Scan for the cell matching the given text and deliver its [X, Y] coordinate at center. 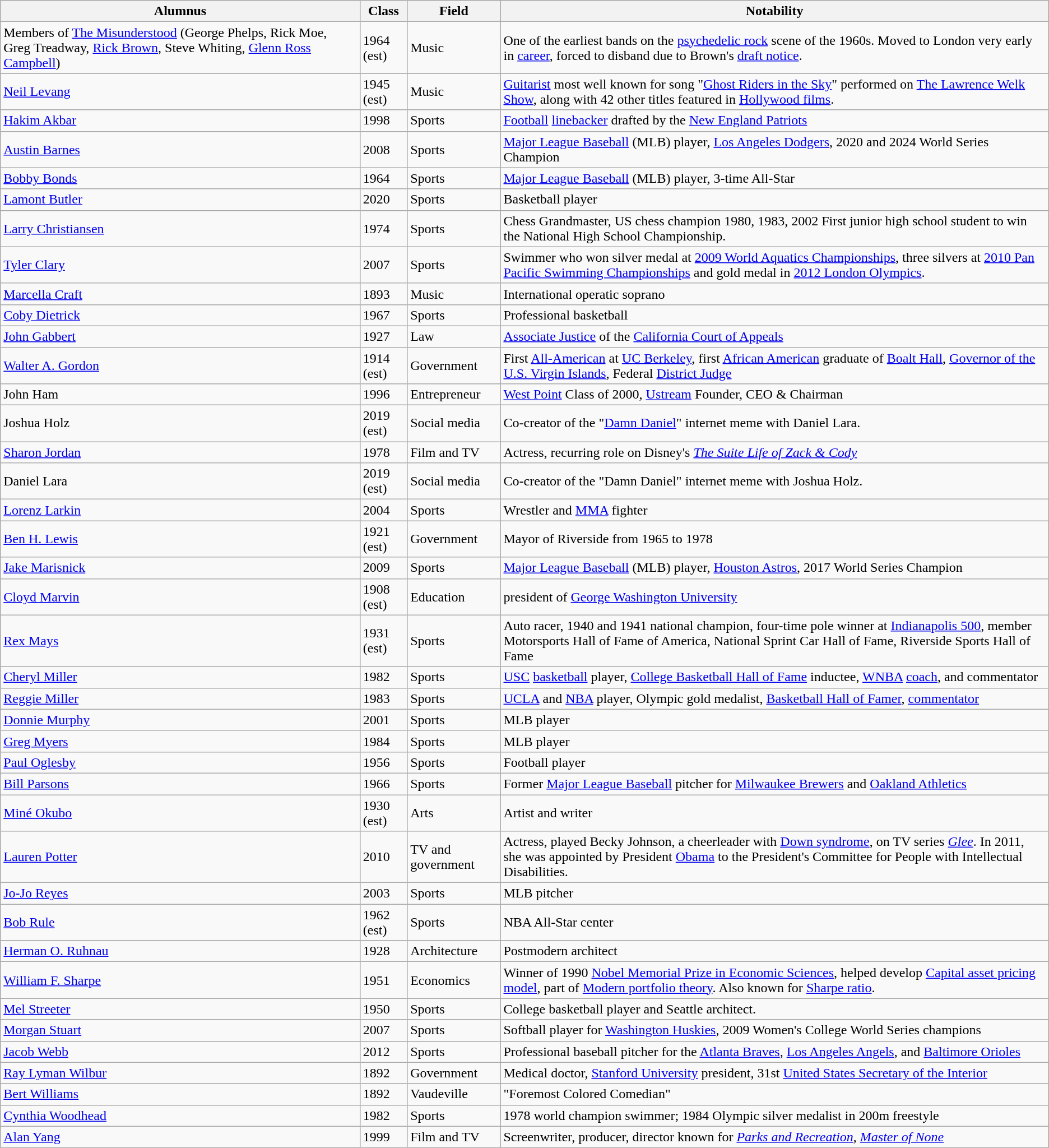
2003 [383, 894]
Softball player for Washington Huskies, 2009 Women's College World Series champions [774, 1030]
1921 (est) [383, 539]
Class [383, 11]
NBA All-Star center [774, 923]
Cheryl Miller [180, 677]
Neil Levang [180, 92]
1914 (est) [383, 365]
Members of The Misunderstood (George Phelps, Rick Moe, Greg Treadway, Rick Brown, Steve Whiting, Glenn Ross Campbell) [180, 48]
Lauren Potter [180, 857]
Hakim Akbar [180, 121]
1984 [383, 741]
2012 [383, 1052]
Vaudeville [454, 1094]
"Foremost Colored Comedian" [774, 1094]
TV and government [454, 857]
Artist and writer [774, 813]
1978 world champion swimmer; 1984 Olympic silver medalist in 200m freestyle [774, 1115]
Cynthia Woodhead [180, 1115]
Donnie Murphy [180, 720]
1951 [383, 980]
Arts [454, 813]
Major League Baseball (MLB) player, 3-time All-Star [774, 178]
1950 [383, 1009]
Major League Baseball (MLB) player, Los Angeles Dodgers, 2020 and 2024 World Series Champion [774, 149]
1908 (est) [383, 596]
Screenwriter, producer, director known for Parks and Recreation, Master of None [774, 1137]
Former Major League Baseball pitcher for Milwaukee Brewers and Oakland Athletics [774, 784]
Marcella Craft [180, 294]
Law [454, 336]
Football linebacker drafted by the New England Patriots [774, 121]
Entrepreneur [454, 395]
1956 [383, 762]
Education [454, 596]
1978 [383, 452]
Notability [774, 11]
Medical doctor, Stanford University president, 31st United States Secretary of the Interior [774, 1073]
William F. Sharpe [180, 980]
Postmodern architect [774, 951]
Professional basketball [774, 315]
First All-American at UC Berkeley, first African American graduate of Boalt Hall, Governor of the U.S. Virgin Islands, Federal District Judge [774, 365]
2001 [383, 720]
1964 [383, 178]
Jacob Webb [180, 1052]
Wrestler and MMA fighter [774, 510]
Cloyd Marvin [180, 596]
Economics [454, 980]
Tyler Clary [180, 265]
Field [454, 11]
Major League Baseball (MLB) player, Houston Astros, 2017 World Series Champion [774, 568]
1999 [383, 1137]
Reggie Miller [180, 698]
Alumnus [180, 11]
UCLA and NBA player, Olympic gold medalist, Basketball Hall of Famer, commentator [774, 698]
Miné Okubo [180, 813]
Bob Rule [180, 923]
Jake Marisnick [180, 568]
2010 [383, 857]
John Gabbert [180, 336]
1967 [383, 315]
Larry Christiansen [180, 229]
Co-creator of the "Damn Daniel" internet meme with Daniel Lara. [774, 424]
president of George Washington University [774, 596]
Alan Yang [180, 1137]
1998 [383, 121]
Ben H. Lewis [180, 539]
Football player [774, 762]
2004 [383, 510]
1966 [383, 784]
Walter A. Gordon [180, 365]
Mel Streeter [180, 1009]
Sharon Jordan [180, 452]
1893 [383, 294]
Professional baseball pitcher for the Atlanta Braves, Los Angeles Angels, and Baltimore Orioles [774, 1052]
Rex Mays [180, 641]
1927 [383, 336]
Architecture [454, 951]
2009 [383, 568]
1928 [383, 951]
Chess Grandmaster, US chess champion 1980, 1983, 2002 First junior high school student to win the National High School Championship. [774, 229]
Coby Dietrick [180, 315]
Mayor of Riverside from 1965 to 1978 [774, 539]
2020 [383, 200]
1931 (est) [383, 641]
USC basketball player, College Basketball Hall of Fame inductee, WNBA coach, and commentator [774, 677]
Actress, recurring role on Disney's The Suite Life of Zack & Cody [774, 452]
Herman O. Ruhnau [180, 951]
Bobby Bonds [180, 178]
1983 [383, 698]
Associate Justice of the California Court of Appeals [774, 336]
Paul Oglesby [180, 762]
1945 (est) [383, 92]
Lamont Butler [180, 200]
1930 (est) [383, 813]
College basketball player and Seattle architect. [774, 1009]
Jo-Jo Reyes [180, 894]
Daniel Lara [180, 481]
1996 [383, 395]
West Point Class of 2000, Ustream Founder, CEO & Chairman [774, 395]
Joshua Holz [180, 424]
Ray Lyman Wilbur [180, 1073]
Greg Myers [180, 741]
Basketball player [774, 200]
Bill Parsons [180, 784]
Morgan Stuart [180, 1030]
2008 [383, 149]
1964 (est) [383, 48]
Co-creator of the "Damn Daniel" internet meme with Joshua Holz. [774, 481]
Bert Williams [180, 1094]
John Ham [180, 395]
International operatic soprano [774, 294]
1962 (est) [383, 923]
Austin Barnes [180, 149]
MLB pitcher [774, 894]
1974 [383, 229]
Lorenz Larkin [180, 510]
